Capture the cell that displays the provided text and extract its [X, Y] central coordinate. 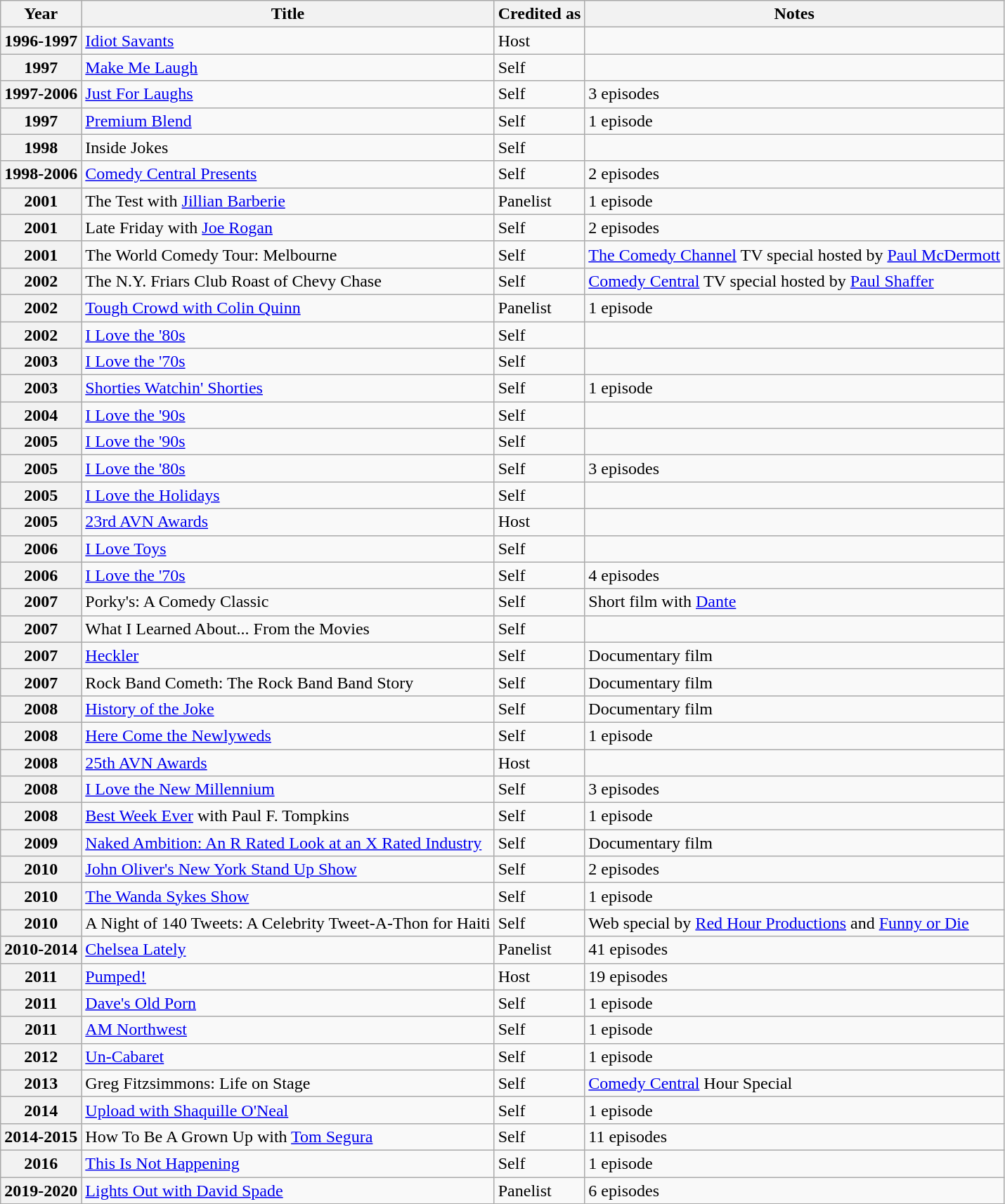
I Love the Holidays [288, 495]
The Comedy Channel TV special hosted by Paul McDermott [794, 254]
Un-Cabaret [288, 1056]
2010-2014 [41, 950]
Notes [794, 14]
Naked Ambition: An R Rated Look at an X Rated Industry [288, 843]
1998-2006 [41, 174]
The Test with Jillian Barberie [288, 201]
Year [41, 14]
Best Week Ever with Paul F. Tompkins [288, 816]
Heckler [288, 655]
4 episodes [794, 575]
Chelsea Lately [288, 950]
The World Comedy Tour: Melbourne [288, 254]
2016 [41, 1163]
Make Me Laugh [288, 67]
41 episodes [794, 950]
John Oliver's New York Stand Up Show [288, 870]
Dave's Old Porn [288, 1003]
I Love the New Millennium [288, 790]
Here Come the Newlyweds [288, 735]
A Night of 140 Tweets: A Celebrity Tweet-A-Thon for Haiti [288, 923]
2014 [41, 1110]
Comedy Central Presents [288, 174]
Inside Jokes [288, 148]
How To Be A Grown Up with Tom Segura [288, 1137]
2013 [41, 1083]
Premium Blend [288, 121]
I Love Toys [288, 549]
This Is Not Happening [288, 1163]
Greg Fitzsimmons: Life on Stage [288, 1083]
2009 [41, 843]
Idiot Savants [288, 41]
History of the Joke [288, 709]
The Wanda Sykes Show [288, 896]
1998 [41, 148]
Title [288, 14]
Comedy Central Hour Special [794, 1083]
Porky's: A Comedy Classic [288, 602]
What I Learned About... From the Movies [288, 629]
Web special by Red Hour Productions and Funny or Die [794, 923]
2014-2015 [41, 1137]
2012 [41, 1056]
1996-1997 [41, 41]
Short film with Dante [794, 602]
Credited as [540, 14]
AM Northwest [288, 1030]
Lights Out with David Spade [288, 1191]
11 episodes [794, 1137]
1997-2006 [41, 94]
19 episodes [794, 976]
25th AVN Awards [288, 762]
2019-2020 [41, 1191]
Tough Crowd with Colin Quinn [288, 308]
6 episodes [794, 1191]
Rock Band Cometh: The Rock Band Band Story [288, 682]
The N.Y. Friars Club Roast of Chevy Chase [288, 281]
2004 [41, 415]
Pumped! [288, 976]
Comedy Central TV special hosted by Paul Shaffer [794, 281]
Just For Laughs [288, 94]
Shorties Watchin' Shorties [288, 388]
Upload with Shaquille O'Neal [288, 1110]
Late Friday with Joe Rogan [288, 228]
23rd AVN Awards [288, 522]
